Search for the cell housing the specified text and yield its [x, y] center coordinate. 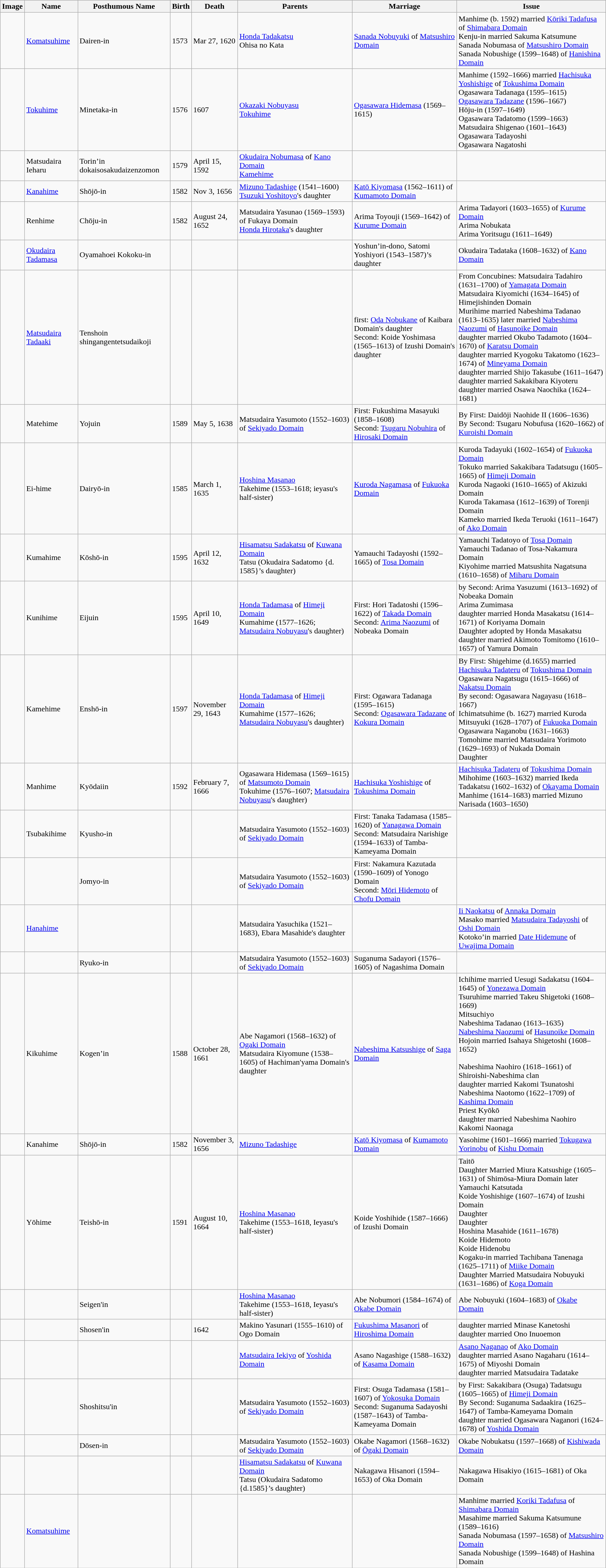
Ei-hime [51, 488]
May 5, 1638 [215, 424]
Hanahime [51, 928]
Yasohime (1601–1666) married Tokugawa Yorinobu of Kishu Domain [531, 1145]
Okabe Nobukatsu (1597–1668) of Kishiwada Domain [531, 1445]
1589 [181, 424]
Okudaira Tadamasa [51, 255]
Torin’in dokaisosakudaizenzomon [124, 166]
first: Oda Nobukane of Kaibara Domain's daughterSecond: Koide Yoshimasa (1565–1613) of Izushi Domain's daughter [405, 337]
Mar 27, 1620 [215, 41]
Suganuma Sadayori (1576–1605) of Nagashima Domain [405, 963]
Mizuno Tadashige [295, 1145]
Mizuno Tadashige (1541–1600) Tsuzuki Yoshitoyo's daughter [295, 191]
April 10, 1649 [215, 618]
1585 [181, 488]
November 3, 1656 [215, 1145]
1597 [181, 709]
Tenshoin shingangentetsudaikoji [124, 337]
Kamehime [51, 709]
Abe Nobumori (1584–1674) of Okabe Domain [405, 1304]
Yoshun’in-dono, Satomi Yoshiyori (1543–1587)’s daughter [405, 255]
Oyamahoei Kokoku-in [124, 255]
Hisamatsu Sadakatsu of Kuwana DomainTatsu (Okudaira Sadatomo {d. 1585}’s daughter) [295, 557]
Makino Yasunari (1555–1610) of Ogo Domain [295, 1330]
Ogasawara Hidemasa (1569–1615) [405, 110]
Dōsen-in [124, 1445]
Arima Tadayori (1603–1655) of Kurume DomainArima NobukataArima Yoritsugu (1611–1649) [531, 221]
First: Ogawara Tadanaga (1595–1615)Second: Ogasawara Tadazane of Kokura Domain [405, 709]
Yojuin [124, 424]
April 12, 1632 [215, 557]
Kyōdaiin [124, 787]
Honda TadakatsuOhisa no Kata [295, 41]
October 28, 1661 [215, 1053]
Kuroda Nagamasa of Fukuoka Domain [405, 488]
First: Osuga Tadamasa (1581–1607) of Yokosuka DomainSecond: Suganuma Sadayoshi (1587–1643) of Tamba-Kameyama Domain [405, 1407]
Kōshō-in [124, 557]
First: Tanaka Tadamasa (1585–1620) of Yanagawa DomainSecond: Matsudaira Narishige (1594–1633) of Tamba-Kameyama Domain [405, 834]
Fukushima Masanori of Hiroshima Domain [405, 1330]
Katō Kiyomasa of Kumamoto Domain [405, 1145]
Hoshina Masanao Takehime (1553–1618; ieyasu's half-sister) [295, 488]
First: Nakamura Kazutada (1590–1609) of Yonogo DomainSecond: Mōri Hidemoto of Chofu Domain [405, 881]
Asano Naganao of Ako Domaindaughter married Asano Nagaharu (1614–1675) of Miyoshi Domaindaughter married Matsudaira Tadatake [531, 1359]
First: Hori Tadatoshi (1596–1622) of Takada DomainSecond: Arima Naozumi of Nobeaka Domain [405, 618]
1573 [181, 41]
Parents [295, 6]
Kogen’in [124, 1053]
Yamauchi Tadatoyo of Tosa DomainYamauchi Tadanao of Tosa-Nakamura DomainKiyohime married Matsushita Nagatsuna (1610–1658) of Miharu Domain [531, 557]
Matsudaira Iekiyo of Yoshida Domain [295, 1359]
1579 [181, 166]
March 1, 1635 [215, 488]
Katō Kiyomasa (1562–1611) of Kumamoto Domain [405, 191]
Minetaka-in [124, 110]
1588 [181, 1053]
Nov 3, 1656 [215, 191]
Matsudaira Yasuchika (1521–1683), Ebara Masahide's daughter [295, 928]
February 7, 1666 [215, 787]
Nakagawa Hisanori (1594–1653) of Oka Domain [405, 1475]
Nabeshima Katsushige of Saga Domain [405, 1053]
1642 [215, 1330]
Marriage [405, 6]
April 15, 1592 [215, 166]
Manhime [51, 787]
Image [12, 6]
Koide Yoshihide (1587–1666) of Izushi Domain [405, 1222]
Okabe Nagamori (1568–1632) of Ōgaki Domain [405, 1445]
Hisamatsu Sadakatsu of Kuwana DomainTatsu (Okudaira Sadatomo {d.1585}’s daughter) [295, 1475]
1591 [181, 1222]
Posthumous Name [124, 6]
Enshō-in [124, 709]
1592 [181, 787]
Dairyō-in [124, 488]
Sanada Nobuyuki of Matsushiro Domain [405, 41]
Asano Nagashige (1588–1632) of Kasama Domain [405, 1359]
Death [215, 6]
Seigen'in [124, 1304]
Matehime [51, 424]
Okazaki NobuyasuTokuhime [295, 110]
November 29, 1643 [215, 709]
Yōhime [51, 1222]
Tsubakihime [51, 834]
Dairen-in [124, 41]
Jomyo-in [124, 881]
Hachisuka Yoshishige of Tokushima Domain [405, 787]
Renhime [51, 221]
daughter married Minase Kanetoshidaughter married Ono Inuoemon [531, 1330]
Yamauchi Tadayoshi (1592–1665) of Tosa Domain [405, 557]
1576 [181, 110]
Kunihime [51, 618]
Issue [531, 6]
Teishō-in [124, 1222]
Chōju-in [124, 221]
Matsudaira Yasunao (1569–1593) of Fukaya DomainHonda Hirotaka's daughter [295, 221]
Eijuin [124, 618]
Ogasawara Hidemasa (1569–1615) of Matsumoto DomainTokuhime (1576–1607; Matsudaira Nobuyasu's daughter) [295, 787]
Shoshitsu'in [124, 1407]
Name [51, 6]
August 10, 1664 [215, 1222]
Abe Nagamori (1568–1632) of Ogaki DomainMatsudaira Kiyomune (1538–1605) of Hachiman'yama Domain's daughter [295, 1053]
First: Fukushima Masayuki (1858–1608)Second: Tsugaru Nobuhira of Hirosaki Domain [405, 424]
Okudaira Nobumasa of Kano DomainKamehime [295, 166]
Birth [181, 6]
Kumahime [51, 557]
1607 [215, 110]
By First: Daidōji Naohide II (1606–1636)By Second: Tsugaru Nobufusa (1620–1662) of Kuroishi Domain [531, 424]
Okudaira Tadataka (1608–1632) of Kano Domain [531, 255]
Arima Toyouji (1569–1642) of Kurume Domain [405, 221]
August 24, 1652 [215, 221]
Tokuhime [51, 110]
Abe Nobuyuki (1604–1683) of Okabe Domain [531, 1304]
Kyusho-in [124, 834]
Matsudaira Tadaaki [51, 337]
Shosen'in [124, 1330]
Matsudaira Ieharu [51, 166]
Ryuko-in [124, 963]
Nakagawa Hisakiyo (1615–1681) of Oka Domain [531, 1475]
Ii Naokatsu of Annaka DomainMasako married Matsudaira Tadayoshi of Oshi DomainKotoko’in married Date Hidemune of Uwajima Domain [531, 928]
Kikuhime [51, 1053]
